Extract the [x, y] coordinate from the center of the cell holding the provided text.  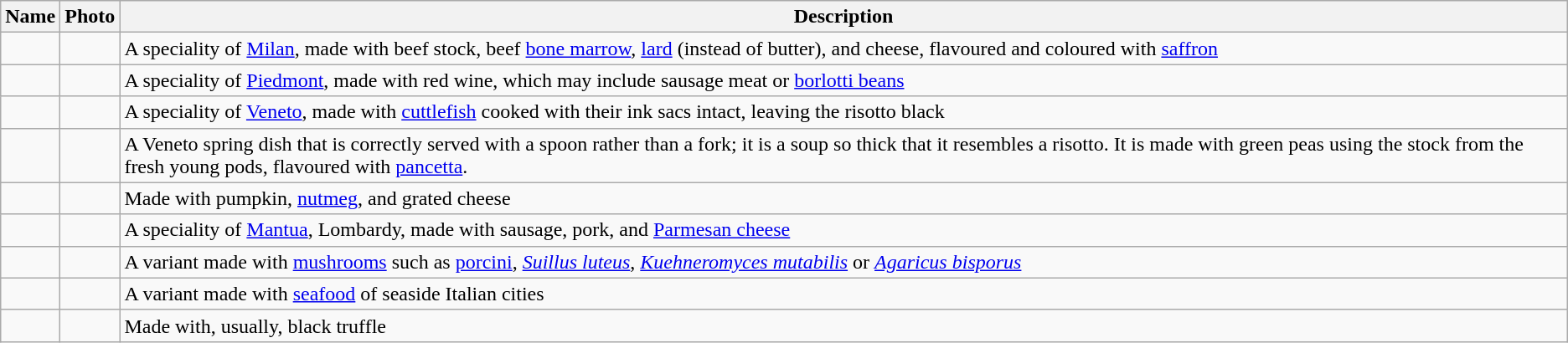
A variant made with seafood of seaside Italian cities [843, 294]
A speciality of Veneto, made with cuttlefish cooked with their ink sacs intact, leaving the risotto black [843, 112]
A speciality of Mantua, Lombardy, made with sausage, pork, and Parmesan cheese [843, 230]
Photo [90, 17]
Name [30, 17]
A speciality of Milan, made with beef stock, beef bone marrow, lard (instead of butter), and cheese, flavoured and coloured with saffron [843, 49]
Description [843, 17]
Made with, usually, black truffle [843, 325]
A speciality of Piedmont, made with red wine, which may include sausage meat or borlotti beans [843, 80]
A variant made with mushrooms such as porcini, Suillus luteus, Kuehneromyces mutabilis or Agaricus bisporus [843, 262]
Made with pumpkin, nutmeg, and grated cheese [843, 198]
